Detect which cell encompasses the target text, then output its [x, y] center coordinate. 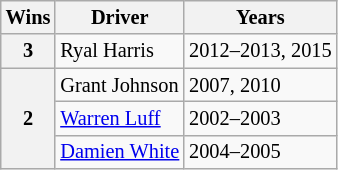
2012–2013, 2015 [260, 51]
Ryal Harris [120, 51]
Driver [120, 17]
2007, 2010 [260, 85]
Years [260, 17]
Damien White [120, 152]
2 [28, 118]
Grant Johnson [120, 85]
3 [28, 51]
Warren Luff [120, 118]
Wins [28, 17]
2002–2003 [260, 118]
2004–2005 [260, 152]
